For the text-containing cell, return its midpoint in [X, Y] coordinate format. 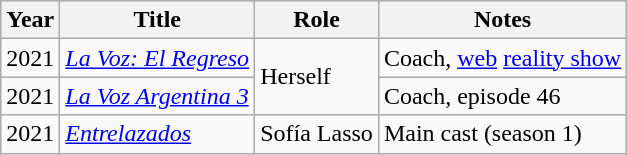
Role [317, 20]
La Voz Argentina 3 [158, 96]
Notes [502, 20]
Entrelazados [158, 134]
Coach, episode 46 [502, 96]
Sofía Lasso [317, 134]
Main cast (season 1) [502, 134]
Herself [317, 77]
Coach, web reality show [502, 58]
Title [158, 20]
La Voz: El Regreso [158, 58]
Year [30, 20]
